Locate the cell with the specified text and output its (X, Y) center coordinate. 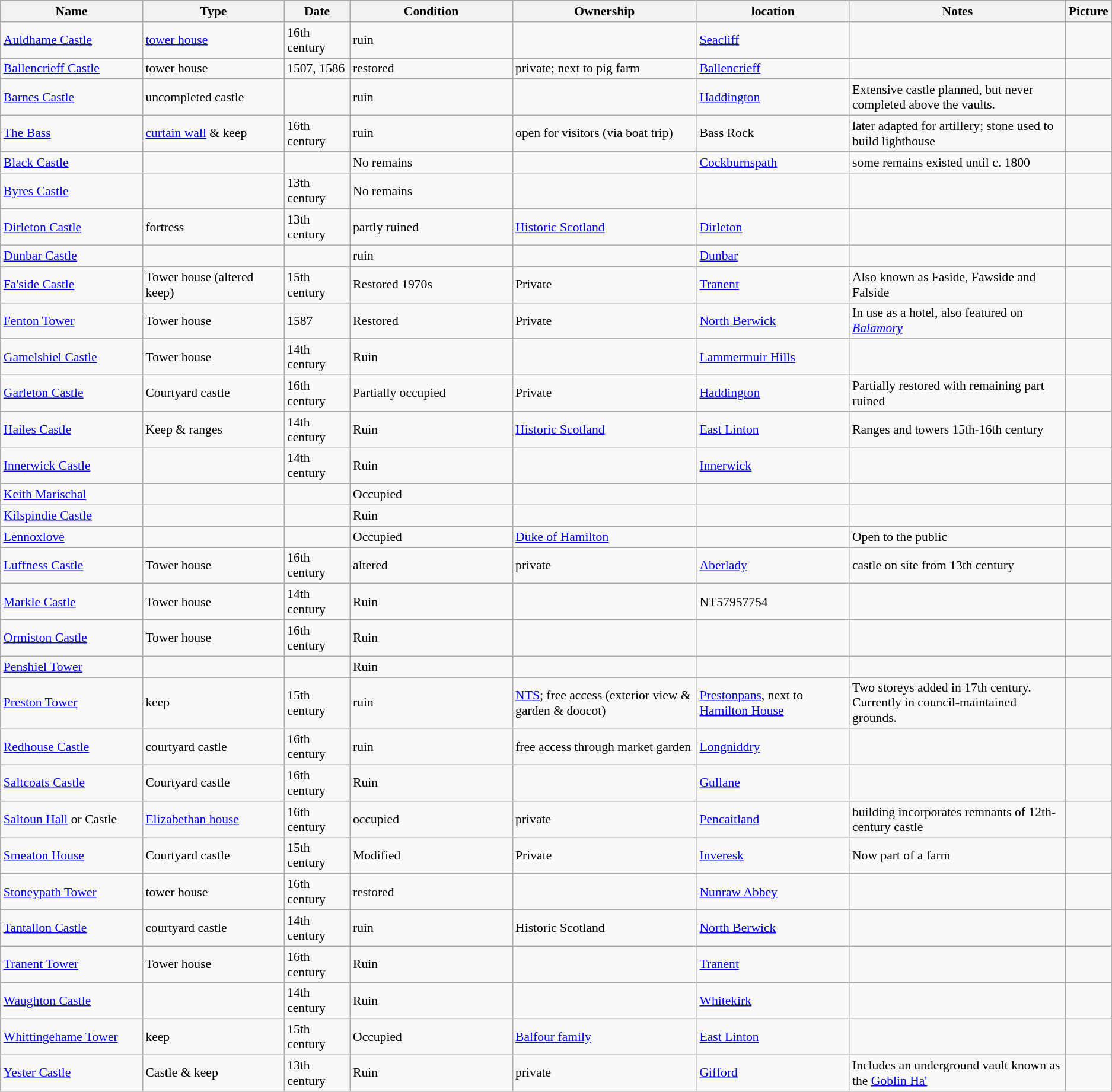
later adapted for artillery; stone used to build lighthouse (957, 134)
Kilspindie Castle (72, 516)
Preston Tower (72, 703)
NT57957754 (773, 601)
NTS; free access (exterior view & garden & doocot) (604, 703)
Gamelshiel Castle (72, 357)
Ormiston Castle (72, 638)
private; next to pig farm (604, 69)
Longniddry (773, 747)
Gullane (773, 783)
Ownership (604, 11)
Lennoxlove (72, 537)
fortress (214, 228)
Whittingehame Tower (72, 1037)
Yester Castle (72, 1074)
Notes (957, 11)
Black Castle (72, 163)
Dunbar Castle (72, 256)
Luffness Castle (72, 566)
Condition (431, 11)
Name (72, 11)
Two storeys added in 17th century. Currently in council-maintained grounds. (957, 703)
Aberlady (773, 566)
Hailes Castle (72, 429)
Byres Castle (72, 191)
Inveresk (773, 855)
Innerwick Castle (72, 466)
Gifford (773, 1074)
Waughton Castle (72, 1000)
Penshiel Tower (72, 667)
Partially occupied (431, 394)
castle on site from 13th century (957, 566)
Fenton Tower (72, 320)
Prestonpans, next to Hamilton House (773, 703)
some remains existed until c. 1800 (957, 163)
occupied (431, 820)
Markle Castle (72, 601)
Saltcoats Castle (72, 783)
Keep & ranges (214, 429)
Dunbar (773, 256)
Redhouse Castle (72, 747)
Restored 1970s (431, 285)
building incorporates remnants of 12th-century castle (957, 820)
Includes an underground vault known as the Goblin Ha' (957, 1074)
Tantallon Castle (72, 928)
The Bass (72, 134)
Date (317, 11)
Lammermuir Hills (773, 357)
Ballencrieff Castle (72, 69)
Keith Marischal (72, 495)
Auldhame Castle (72, 40)
Modified (431, 855)
curtain wall & keep (214, 134)
Castle & keep (214, 1074)
Duke of Hamilton (604, 537)
Open to the public (957, 537)
Seacliff (773, 40)
Tower house (altered keep) (214, 285)
Dirleton Castle (72, 228)
Picture (1089, 11)
uncompleted castle (214, 97)
location (773, 11)
open for visitors (via boat trip) (604, 134)
free access through market garden (604, 747)
Ballencrieff (773, 69)
altered (431, 566)
Elizabethan house (214, 820)
Bass Rock (773, 134)
Barnes Castle (72, 97)
Now part of a farm (957, 855)
Restored (431, 320)
partly ruined (431, 228)
Garleton Castle (72, 394)
Dirleton (773, 228)
Also known as Faside, Fawside and Falside (957, 285)
Saltoun Hall or Castle (72, 820)
Balfour family (604, 1037)
Innerwick (773, 466)
Smeaton House (72, 855)
In use as a hotel, also featured on Balamory (957, 320)
Whitekirk (773, 1000)
Partially restored with remaining part ruined (957, 394)
1587 (317, 320)
Stoneypath Tower (72, 892)
Cockburnspath (773, 163)
Ranges and towers 15th-16th century (957, 429)
Type (214, 11)
Nunraw Abbey (773, 892)
Fa'side Castle (72, 285)
Tranent Tower (72, 964)
1507, 1586 (317, 69)
Extensive castle planned, but never completed above the vaults. (957, 97)
Pencaitland (773, 820)
